Locate the cell with the specified text and output its (x, y) center coordinate. 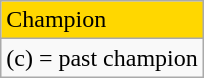
(c) = past champion (102, 58)
Champion (102, 20)
